Search for the cell housing the specified text and yield its (x, y) center coordinate. 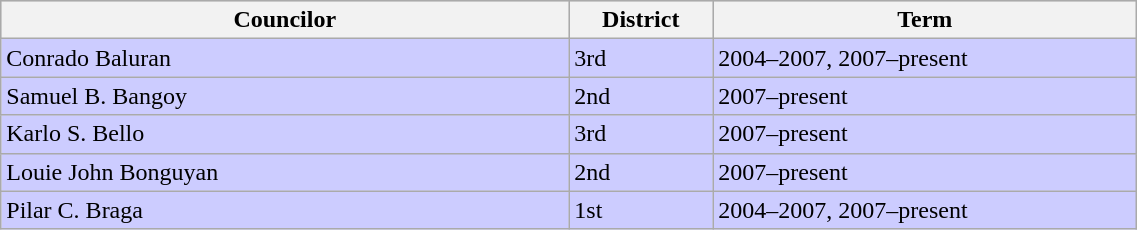
Karlo S. Bello (285, 134)
Louie John Bonguyan (285, 172)
Samuel B. Bangoy (285, 96)
Councilor (285, 20)
Term (925, 20)
Pilar C. Braga (285, 210)
District (641, 20)
Conrado Baluran (285, 58)
1st (641, 210)
